Return [X, Y] of the center of cell containing provided text 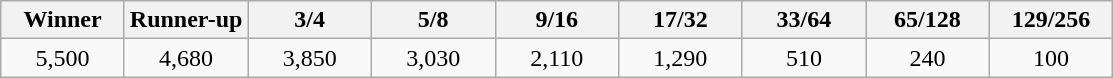
100 [1051, 58]
33/64 [804, 20]
Winner [63, 20]
17/32 [681, 20]
Runner-up [186, 20]
1,290 [681, 58]
5/8 [433, 20]
3/4 [310, 20]
4,680 [186, 58]
9/16 [557, 20]
3,030 [433, 58]
240 [928, 58]
2,110 [557, 58]
510 [804, 58]
129/256 [1051, 20]
65/128 [928, 20]
5,500 [63, 58]
3,850 [310, 58]
